Return the (X, Y) coordinate for the center point of the cell that contains the specified text.  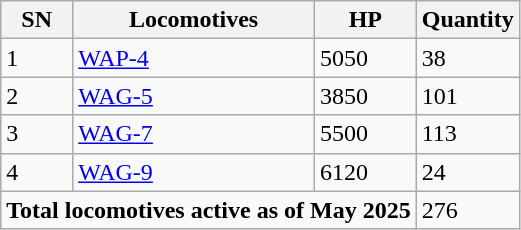
6120 (365, 172)
5050 (365, 58)
24 (468, 172)
WAG-9 (194, 172)
2 (37, 96)
1 (37, 58)
4 (37, 172)
WAP-4 (194, 58)
WAG-7 (194, 134)
101 (468, 96)
38 (468, 58)
SN (37, 20)
3 (37, 134)
113 (468, 134)
3850 (365, 96)
HP (365, 20)
276 (468, 210)
WAG-5 (194, 96)
Locomotives (194, 20)
Quantity (468, 20)
Total locomotives active as of May 2025 (208, 210)
5500 (365, 134)
